Return the (X, Y) coordinate for the center point of the cell that contains the specified text.  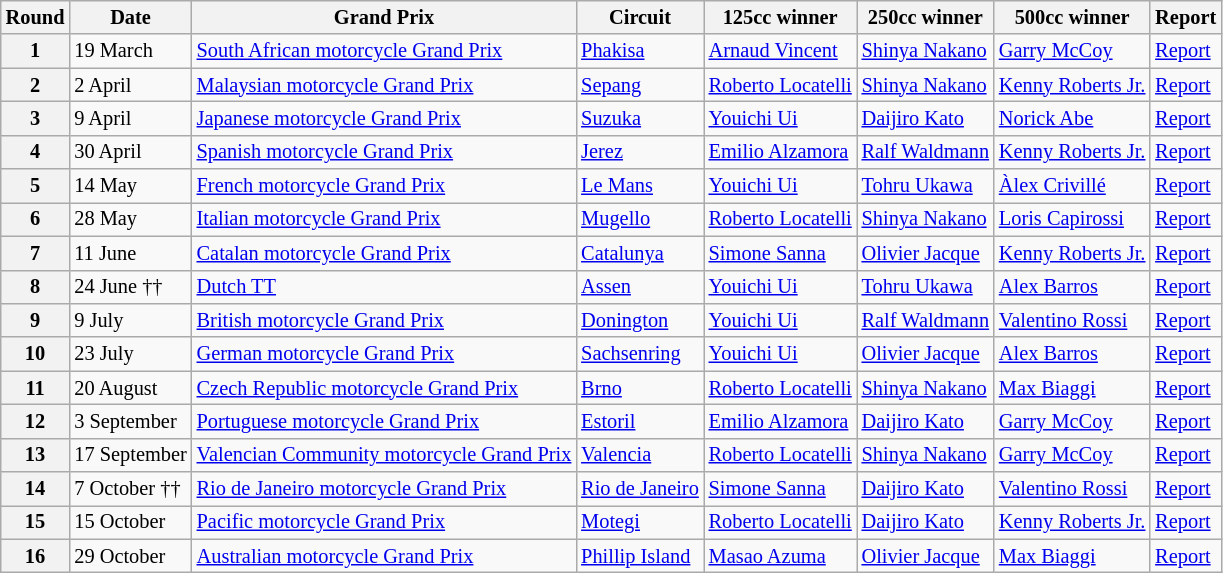
1 (36, 51)
British motorcycle Grand Prix (384, 320)
Arnaud Vincent (780, 51)
13 (36, 455)
500cc winner (1072, 17)
French motorcycle Grand Prix (384, 186)
Phakisa (640, 51)
14 (36, 489)
Brno (640, 388)
Rio de Janeiro (640, 489)
Portuguese motorcycle Grand Prix (384, 421)
Donington (640, 320)
Estoril (640, 421)
16 (36, 556)
Italian motorcycle Grand Prix (384, 219)
Jerez (640, 152)
Assen (640, 287)
Masao Azuma (780, 556)
Le Mans (640, 186)
17 September (130, 455)
12 (36, 421)
Spanish motorcycle Grand Prix (384, 152)
7 October †† (130, 489)
9 (36, 320)
9 April (130, 118)
Valencian Community motorcycle Grand Prix (384, 455)
7 (36, 253)
Date (130, 17)
28 May (130, 219)
Dutch TT (384, 287)
5 (36, 186)
Grand Prix (384, 17)
30 April (130, 152)
Norick Abe (1072, 118)
Sepang (640, 85)
11 June (130, 253)
Suzuka (640, 118)
Rio de Janeiro motorcycle Grand Prix (384, 489)
Malaysian motorcycle Grand Prix (384, 85)
Phillip Island (640, 556)
3 (36, 118)
250cc winner (926, 17)
Japanese motorcycle Grand Prix (384, 118)
6 (36, 219)
20 August (130, 388)
Àlex Crivillé (1072, 186)
German motorcycle Grand Prix (384, 354)
Czech Republic motorcycle Grand Prix (384, 388)
10 (36, 354)
Round (36, 17)
9 July (130, 320)
29 October (130, 556)
Circuit (640, 17)
24 June †† (130, 287)
14 May (130, 186)
23 July (130, 354)
South African motorcycle Grand Prix (384, 51)
Loris Capirossi (1072, 219)
Catalunya (640, 253)
Valencia (640, 455)
Pacific motorcycle Grand Prix (384, 522)
Sachsenring (640, 354)
Motegi (640, 522)
4 (36, 152)
125cc winner (780, 17)
15 October (130, 522)
Australian motorcycle Grand Prix (384, 556)
19 March (130, 51)
3 September (130, 421)
Mugello (640, 219)
8 (36, 287)
2 (36, 85)
11 (36, 388)
Catalan motorcycle Grand Prix (384, 253)
2 April (130, 85)
15 (36, 522)
